Pinpoint the cell where the given text exists, returning its [X, Y] midpoint coordinate. 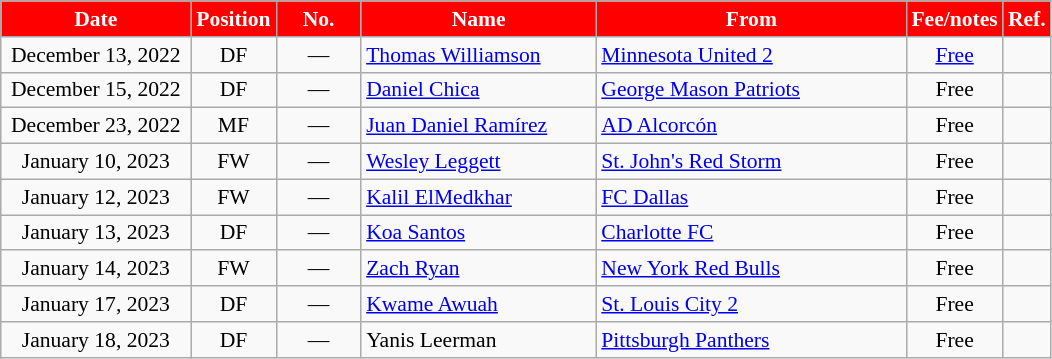
Minnesota United 2 [751, 55]
George Mason Patriots [751, 90]
St. Louis City 2 [751, 304]
Kwame Awuah [478, 304]
Name [478, 19]
January 14, 2023 [96, 269]
Daniel Chica [478, 90]
Thomas Williamson [478, 55]
FC Dallas [751, 197]
St. John's Red Storm [751, 162]
Juan Daniel Ramírez [478, 126]
MF [234, 126]
No. [318, 19]
Zach Ryan [478, 269]
Yanis Leerman [478, 340]
December 23, 2022 [96, 126]
Wesley Leggett [478, 162]
Position [234, 19]
Date [96, 19]
December 13, 2022 [96, 55]
December 15, 2022 [96, 90]
AD Alcorcón [751, 126]
Koa Santos [478, 233]
Charlotte FC [751, 233]
January 17, 2023 [96, 304]
Kalil ElMedkhar [478, 197]
New York Red Bulls [751, 269]
From [751, 19]
January 12, 2023 [96, 197]
Fee/notes [954, 19]
Ref. [1027, 19]
January 13, 2023 [96, 233]
January 18, 2023 [96, 340]
Pittsburgh Panthers [751, 340]
January 10, 2023 [96, 162]
